For the text-containing cell, return its midpoint in [x, y] coordinate format. 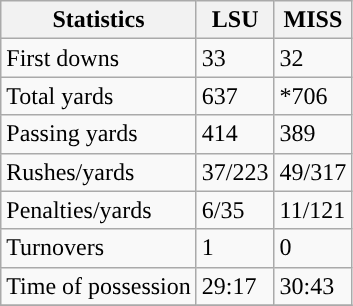
29:17 [235, 286]
First downs [99, 58]
32 [313, 58]
637 [235, 96]
37/223 [235, 172]
414 [235, 134]
1 [235, 248]
6/35 [235, 210]
30:43 [313, 286]
0 [313, 248]
Time of possession [99, 286]
Total yards [99, 96]
Statistics [99, 20]
MISS [313, 20]
Rushes/yards [99, 172]
*706 [313, 96]
Penalties/yards [99, 210]
11/121 [313, 210]
389 [313, 134]
LSU [235, 20]
Turnovers [99, 248]
33 [235, 58]
Passing yards [99, 134]
49/317 [313, 172]
